Search for the cell housing the specified text and yield its [X, Y] center coordinate. 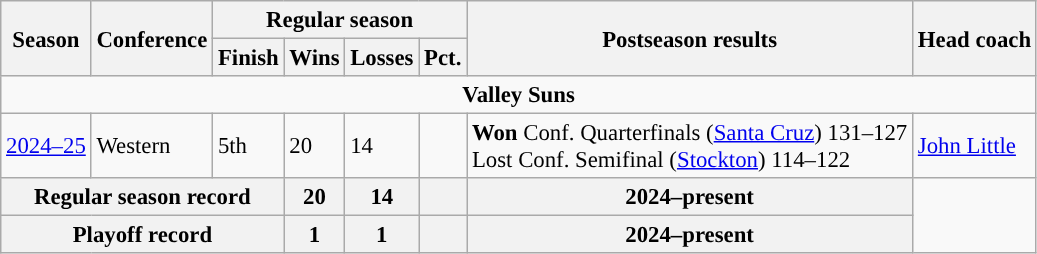
Pct. [443, 58]
Wins [314, 58]
Playoff record [142, 235]
Postseason results [690, 38]
5th [248, 146]
Won Conf. Quarterfinals (Santa Cruz) 131–127Lost Conf. Semifinal (Stockton) 114–122 [690, 146]
Western [152, 146]
Head coach [975, 38]
Conference [152, 38]
2024–25 [46, 146]
Regular season record [142, 197]
Valley Suns [519, 95]
Regular season [340, 20]
John Little [975, 146]
Losses [382, 58]
Season [46, 38]
Finish [248, 58]
